Locate the cell with the specified text and output its [X, Y] center coordinate. 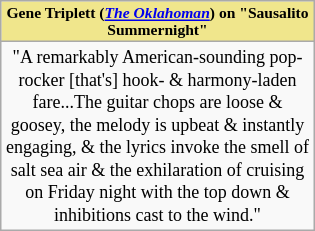
Gene Triplett (The Oklahoman) on "Sausalito Summernight" [158, 22]
